Provide the (x, y) coordinate of the cell's center where the given text is located.  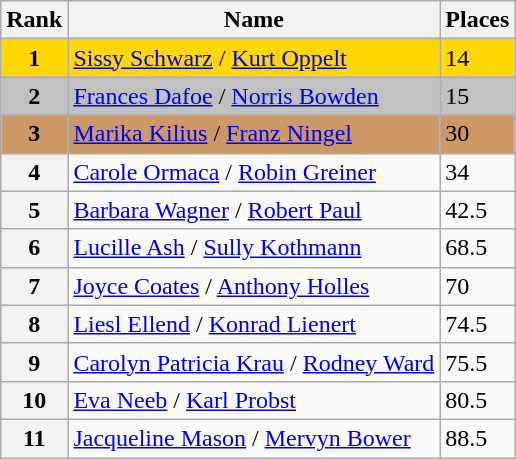
74.5 (478, 324)
70 (478, 286)
1 (34, 58)
Frances Dafoe / Norris Bowden (254, 96)
9 (34, 362)
15 (478, 96)
8 (34, 324)
Carolyn Patricia Krau / Rodney Ward (254, 362)
30 (478, 134)
Rank (34, 20)
3 (34, 134)
7 (34, 286)
10 (34, 400)
Barbara Wagner / Robert Paul (254, 210)
11 (34, 438)
Liesl Ellend / Konrad Lienert (254, 324)
42.5 (478, 210)
14 (478, 58)
Eva Neeb / Karl Probst (254, 400)
2 (34, 96)
Places (478, 20)
88.5 (478, 438)
80.5 (478, 400)
Marika Kilius / Franz Ningel (254, 134)
Name (254, 20)
4 (34, 172)
Sissy Schwarz / Kurt Oppelt (254, 58)
Carole Ormaca / Robin Greiner (254, 172)
5 (34, 210)
34 (478, 172)
Jacqueline Mason / Mervyn Bower (254, 438)
6 (34, 248)
Lucille Ash / Sully Kothmann (254, 248)
75.5 (478, 362)
68.5 (478, 248)
Joyce Coates / Anthony Holles (254, 286)
